Extract the [x, y] coordinate from the center of the cell holding the provided text.  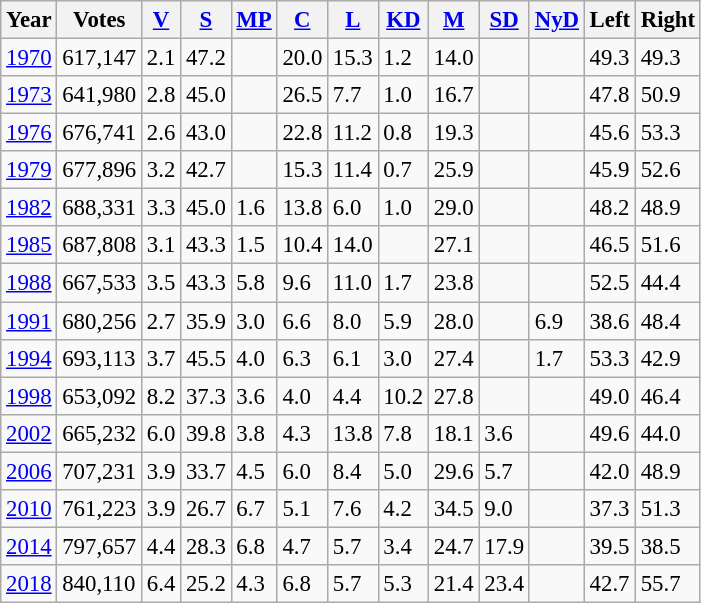
21.4 [453, 584]
5.8 [254, 283]
2.1 [162, 58]
48.4 [668, 321]
1994 [29, 358]
27.1 [453, 245]
2014 [29, 546]
6.4 [162, 584]
3.8 [254, 433]
52.6 [668, 170]
22.8 [302, 133]
707,231 [100, 471]
C [302, 20]
M [453, 20]
2018 [29, 584]
39.8 [206, 433]
4.2 [403, 509]
29.0 [453, 208]
19.3 [453, 133]
1998 [29, 396]
11.0 [353, 283]
6.3 [302, 358]
50.9 [668, 95]
1976 [29, 133]
44.4 [668, 283]
7.8 [403, 433]
48.2 [610, 208]
28.0 [453, 321]
L [353, 20]
Left [610, 20]
4.5 [254, 471]
20.0 [302, 58]
47.8 [610, 95]
KD [403, 20]
677,896 [100, 170]
1985 [29, 245]
55.7 [668, 584]
5.1 [302, 509]
693,113 [100, 358]
0.7 [403, 170]
2.8 [162, 95]
2.6 [162, 133]
27.8 [453, 396]
45.6 [610, 133]
761,223 [100, 509]
10.2 [403, 396]
Year [29, 20]
687,808 [100, 245]
34.5 [453, 509]
1988 [29, 283]
1970 [29, 58]
3.2 [162, 170]
1.6 [254, 208]
33.7 [206, 471]
V [162, 20]
1982 [29, 208]
2006 [29, 471]
0.8 [403, 133]
51.3 [668, 509]
10.4 [302, 245]
617,147 [100, 58]
3.1 [162, 245]
51.6 [668, 245]
3.7 [162, 358]
2010 [29, 509]
25.9 [453, 170]
42.9 [668, 358]
6.7 [254, 509]
1.2 [403, 58]
52.5 [610, 283]
8.4 [353, 471]
38.5 [668, 546]
MP [254, 20]
1991 [29, 321]
3.4 [403, 546]
Right [668, 20]
3.5 [162, 283]
667,533 [100, 283]
35.9 [206, 321]
16.7 [453, 95]
46.5 [610, 245]
1973 [29, 95]
5.3 [403, 584]
Votes [100, 20]
5.9 [403, 321]
27.4 [453, 358]
24.7 [453, 546]
1979 [29, 170]
4.7 [302, 546]
8.2 [162, 396]
49.6 [610, 433]
25.2 [206, 584]
17.9 [504, 546]
11.2 [353, 133]
6.6 [302, 321]
23.4 [504, 584]
665,232 [100, 433]
797,657 [100, 546]
7.6 [353, 509]
688,331 [100, 208]
9.0 [504, 509]
2002 [29, 433]
5.0 [403, 471]
45.5 [206, 358]
9.6 [302, 283]
840,110 [100, 584]
S [206, 20]
45.9 [610, 170]
26.7 [206, 509]
23.8 [453, 283]
43.0 [206, 133]
3.3 [162, 208]
8.0 [353, 321]
6.1 [353, 358]
NyD [556, 20]
11.4 [353, 170]
29.6 [453, 471]
18.1 [453, 433]
680,256 [100, 321]
641,980 [100, 95]
47.2 [206, 58]
42.0 [610, 471]
653,092 [100, 396]
39.5 [610, 546]
28.3 [206, 546]
7.7 [353, 95]
676,741 [100, 133]
49.0 [610, 396]
SD [504, 20]
44.0 [668, 433]
26.5 [302, 95]
46.4 [668, 396]
2.7 [162, 321]
38.6 [610, 321]
6.9 [556, 321]
1.5 [254, 245]
